Output the [X, Y] coordinate of the center of the cell containing the given text.  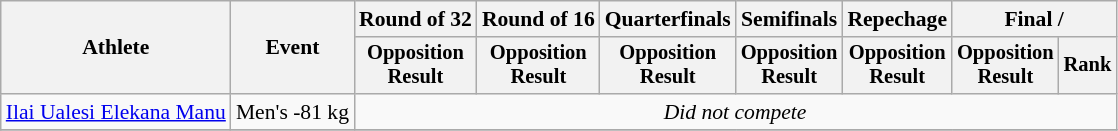
Rank [1088, 66]
Ilai Ualesi Elekana Manu [116, 112]
Round of 16 [538, 19]
Quarterfinals [668, 19]
Did not compete [735, 112]
Final / [1034, 19]
Round of 32 [416, 19]
Men's -81 kg [292, 112]
Repechage [897, 19]
Event [292, 48]
Athlete [116, 48]
Semifinals [790, 19]
